Search for the cell housing the specified text and yield its [x, y] center coordinate. 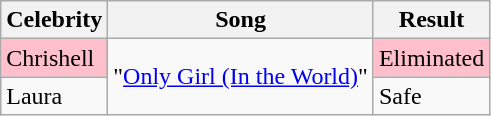
Song [241, 20]
Result [431, 20]
Safe [431, 96]
Celebrity [54, 20]
"Only Girl (In the World)" [241, 77]
Chrishell [54, 58]
Laura [54, 96]
Eliminated [431, 58]
